Output the (X, Y) coordinate of the center of the cell containing the given text.  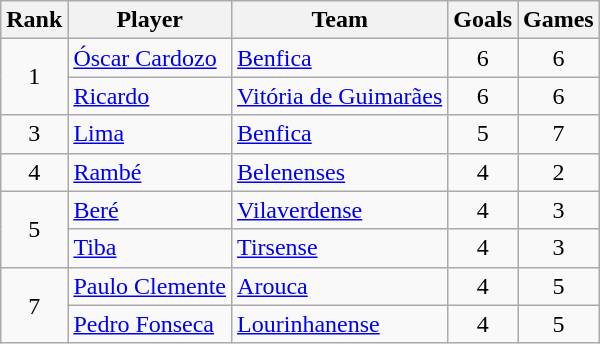
Rank (34, 20)
Belenenses (340, 172)
Arouca (340, 286)
Vilaverdense (340, 210)
Beré (150, 210)
Tirsense (340, 248)
Óscar Cardozo (150, 58)
Games (559, 20)
Goals (483, 20)
Pedro Fonseca (150, 324)
1 (34, 77)
Ricardo (150, 96)
2 (559, 172)
Paulo Clemente (150, 286)
Rambé (150, 172)
Vitória de Guimarães (340, 96)
Player (150, 20)
Team (340, 20)
Tiba (150, 248)
Lima (150, 134)
Lourinhanense (340, 324)
